Find where the given text appears and provide that cell's center as [x, y] coordinate. 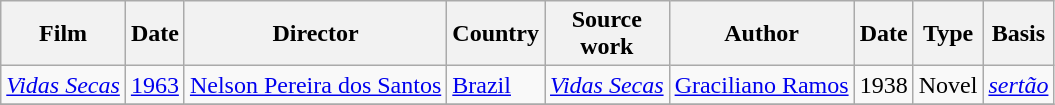
sertão [1018, 85]
Nelson Pereira dos Santos [315, 85]
Novel [948, 85]
Film [64, 34]
Basis [1018, 34]
Author [762, 34]
Type [948, 34]
Sourcework [606, 34]
1938 [884, 85]
Graciliano Ramos [762, 85]
Brazil [496, 85]
Director [315, 34]
Country [496, 34]
1963 [154, 85]
